Extract the [X, Y] coordinate from the center of the cell holding the provided text.  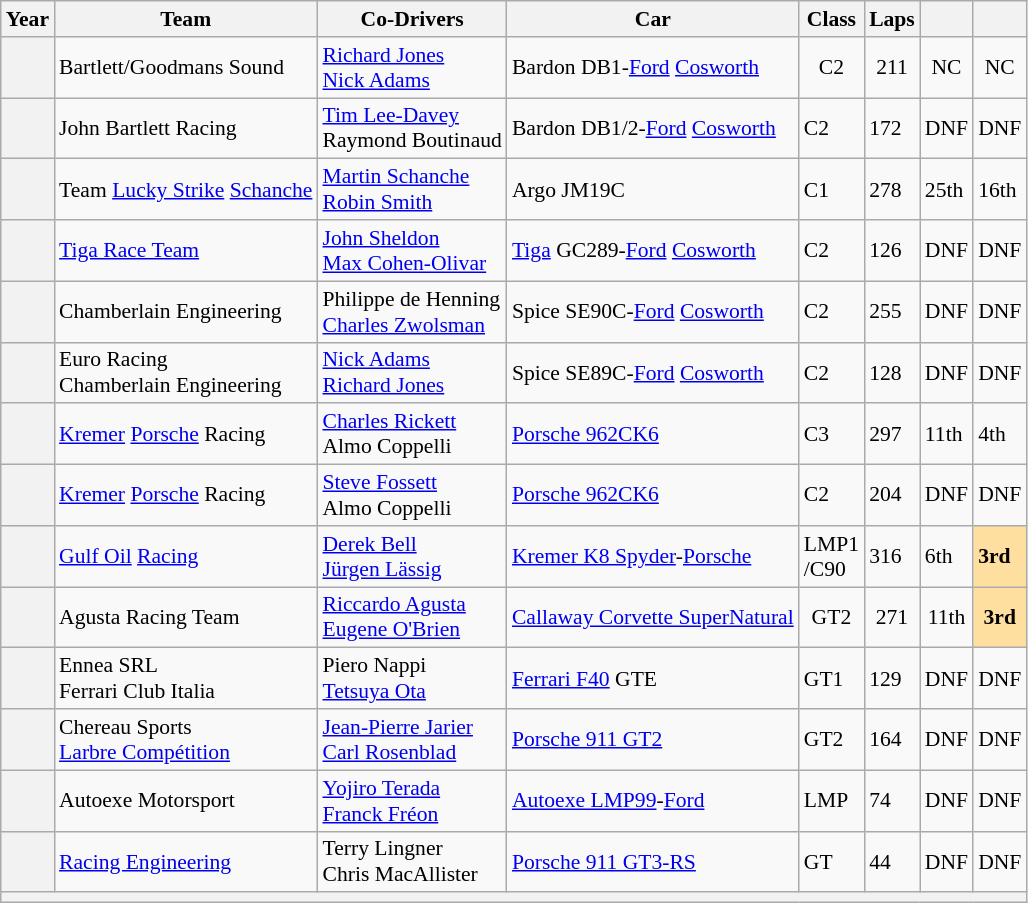
Piero NappiTetsuya Ota [412, 678]
Yojiro TeradaFranck Fréon [412, 800]
211 [892, 68]
Chereau SportsLarbre Compétition [186, 740]
GT [832, 862]
Bardon DB1-Ford Cosworth [653, 68]
44 [892, 862]
Racing Engineering [186, 862]
Team Lucky Strike Schanche [186, 190]
GT1 [832, 678]
25th [946, 190]
6th [946, 556]
Laps [892, 19]
Ennea SRLFerrari Club Italia [186, 678]
Euro RacingChamberlain Engineering [186, 372]
Team [186, 19]
172 [892, 128]
255 [892, 312]
C3 [832, 434]
Richard JonesNick Adams [412, 68]
129 [892, 678]
Autoexe Motorsport [186, 800]
Bardon DB1/2-Ford Cosworth [653, 128]
Spice SE89C-Ford Cosworth [653, 372]
Martin SchancheRobin Smith [412, 190]
Ferrari F40 GTE [653, 678]
204 [892, 496]
297 [892, 434]
Philippe de HenningCharles Zwolsman [412, 312]
Bartlett/Goodmans Sound [186, 68]
LMP [832, 800]
Autoexe LMP99-Ford [653, 800]
Year [28, 19]
278 [892, 190]
Agusta Racing Team [186, 618]
Class [832, 19]
128 [892, 372]
Nick AdamsRichard Jones [412, 372]
C1 [832, 190]
74 [892, 800]
Derek BellJürgen Lässig [412, 556]
16th [1000, 190]
Kremer K8 Spyder-Porsche [653, 556]
Gulf Oil Racing [186, 556]
Tim Lee-DaveyRaymond Boutinaud [412, 128]
Terry LingnerChris MacAllister [412, 862]
271 [892, 618]
164 [892, 740]
126 [892, 250]
Callaway Corvette SuperNatural [653, 618]
Argo JM19C [653, 190]
John Bartlett Racing [186, 128]
316 [892, 556]
Porsche 911 GT2 [653, 740]
Spice SE90C-Ford Cosworth [653, 312]
John SheldonMax Cohen-Olivar [412, 250]
Tiga GC289-Ford Cosworth [653, 250]
Chamberlain Engineering [186, 312]
Jean-Pierre JarierCarl Rosenblad [412, 740]
Porsche 911 GT3-RS [653, 862]
4th [1000, 434]
Riccardo AgustaEugene O'Brien [412, 618]
LMP1/C90 [832, 556]
Steve FossettAlmo Coppelli [412, 496]
Co-Drivers [412, 19]
Tiga Race Team [186, 250]
Charles RickettAlmo Coppelli [412, 434]
Car [653, 19]
